Output the (X, Y) coordinate of the center of the cell containing the given text.  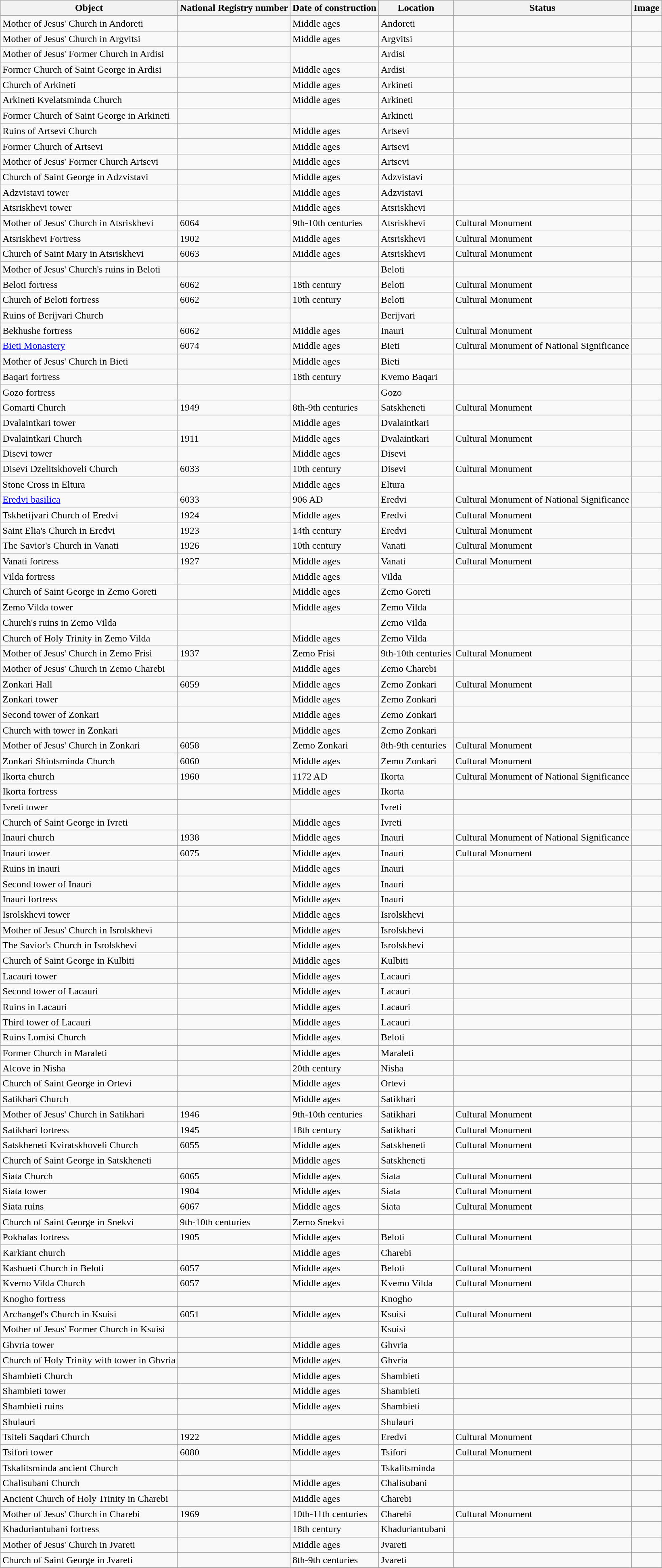
Former Church in Maraleti (89, 1053)
Location (416, 8)
Tsiteli Saqdari Church (89, 1437)
1926 (234, 546)
Church with tower in Zonkari (89, 730)
Mother of Jesus' Church in Bieti (89, 361)
Zonkari Hall (89, 684)
Disevi tower (89, 454)
Church of Saint George in Ortevi (89, 1084)
Church of Saint Mary in Atsriskhevi (89, 254)
Lacauri tower (89, 976)
Church of Saint George in Kulbiti (89, 961)
6064 (234, 223)
Mother of Jesus' Former Church in Ksuisi (89, 1329)
Pokhalas fortress (89, 1237)
Berijvari (416, 315)
Zemo Snekvi (335, 1222)
Inauri church (89, 838)
Maraleti (416, 1053)
Ancient Church of Holy Trinity in Charebi (89, 1499)
Eltura (416, 484)
Second tower of Lacauri (89, 992)
906 AD (335, 500)
Status (543, 8)
1904 (234, 1191)
Shambieti Church (89, 1375)
1949 (234, 407)
Disevi Dzelitskhoveli Church (89, 469)
Dvalaintkari tower (89, 423)
Beloti fortress (89, 285)
Zonkari tower (89, 700)
Chalisubani Church (89, 1483)
Knogho (416, 1299)
Siata tower (89, 1191)
1922 (234, 1437)
Bieti Monastery (89, 346)
Ghvria tower (89, 1345)
Shambieti tower (89, 1391)
6075 (234, 853)
Knogho fortress (89, 1299)
Mother of Jesus' Church in Zonkari (89, 746)
14th century (335, 530)
Church of Saint George in Snekvi (89, 1222)
Khaduriantubani fortress (89, 1529)
Mother of Jesus' Church in Atsriskhevi (89, 223)
Gozo fortress (89, 392)
6058 (234, 746)
Archangel's Church in Ksuisi (89, 1314)
Mother of Jesus' Church's ruins in Beloti (89, 269)
Kulbiti (416, 961)
Ikorta church (89, 776)
The Savior's Church in Vanati (89, 546)
6059 (234, 684)
6063 (234, 254)
Mother of Jesus' Church in Jvareti (89, 1545)
Kvemo Baqari (416, 377)
Atsriskhevi tower (89, 208)
1937 (234, 653)
Mother of Jesus' Church in Andoreti (89, 23)
Church of Holy Trinity in Zemo Vilda (89, 638)
1172 AD (335, 776)
Church of Arkineti (89, 85)
Vilda fortress (89, 576)
Siata Church (89, 1176)
1911 (234, 438)
Tskalitsminda (416, 1468)
Khaduriantubani (416, 1529)
Zonkari Shiotsminda Church (89, 761)
Saint Elia's Church in Eredvi (89, 530)
6065 (234, 1176)
1927 (234, 561)
Former Church of Artsevi (89, 146)
Chalisubani (416, 1483)
Kvemo Vilda (416, 1283)
Zemo Charebi (416, 669)
Second tower of Inauri (89, 884)
Kvemo Vilda Church (89, 1283)
6051 (234, 1314)
Church of Saint George in Zemo Goreti (89, 592)
Mother of Jesus' Church in Charebi (89, 1514)
1902 (234, 239)
Mother of Jesus' Church in Argvitsi (89, 39)
Baqari fortress (89, 377)
Tsifori (416, 1453)
Satskheneti Kviratskhoveli Church (89, 1145)
Shambieti ruins (89, 1406)
6074 (234, 346)
National Registry number (234, 8)
Mother of Jesus' Former Church Artsevi (89, 161)
Tsifori tower (89, 1453)
Church of Saint George in Jvareti (89, 1560)
Ruins in Lacauri (89, 1007)
Ivreti tower (89, 807)
Ikorta fortress (89, 792)
Inauri tower (89, 853)
Bekhushe fortress (89, 331)
Vilda (416, 576)
1946 (234, 1114)
Ruins Lomisi Church (89, 1038)
Tskalitsminda ancient Church (89, 1468)
Argvitsi (416, 39)
Kashueti Church in Beloti (89, 1268)
Ortevi (416, 1084)
1960 (234, 776)
1938 (234, 838)
6067 (234, 1207)
Church of Holy Trinity with tower in Ghvria (89, 1360)
Object (89, 8)
Church of Saint George in Ivreti (89, 822)
Karkiant church (89, 1253)
Tskhetijvari Church of Eredvi (89, 515)
Church of Saint George in Satskheneti (89, 1160)
1945 (234, 1130)
Satikhari Church (89, 1099)
Church's ruins in Zemo Vilda (89, 623)
Siata ruins (89, 1207)
Ruins in inauri (89, 868)
Zemo Frisi (335, 653)
6055 (234, 1145)
Second tower of Zonkari (89, 715)
1969 (234, 1514)
The Savior's Church in Isrolskhevi (89, 945)
Church of Saint George in Adzvistavi (89, 177)
Ruins of Berijvari Church (89, 315)
Church of Beloti fortress (89, 300)
6080 (234, 1453)
Dvalaintkari Church (89, 438)
20th century (335, 1068)
Gomarti Church (89, 407)
Third tower of Lacauri (89, 1022)
Arkineti Kvelatsminda Church (89, 100)
10th-11th centuries (335, 1514)
1905 (234, 1237)
Satikhari fortress (89, 1130)
Mother of Jesus' Church in Zemo Frisi (89, 653)
Atsriskhevi Fortress (89, 239)
Former Church of Saint George in Arkineti (89, 115)
1923 (234, 530)
Mother of Jesus' Church in Zemo Charebi (89, 669)
Isrolskhevi tower (89, 914)
Former Church of Saint George in Ardisi (89, 69)
Alcove in Nisha (89, 1068)
Mother of Jesus' Former Church in Ardisi (89, 54)
6060 (234, 761)
Andoreti (416, 23)
Eredvi basilica (89, 500)
Adzvistavi tower (89, 193)
Image (646, 8)
Vanati fortress (89, 561)
Nisha (416, 1068)
Mother of Jesus' Church in Isrolskhevi (89, 930)
Gozo (416, 392)
Zemo Vilda tower (89, 607)
Inauri fortress (89, 899)
1924 (234, 515)
Ruins of Artsevi Church (89, 131)
Stone Cross in Eltura (89, 484)
Zemo Goreti (416, 592)
Mother of Jesus' Church in Satikhari (89, 1114)
Date of construction (335, 8)
